Pinpoint the cell where the given text exists, returning its (x, y) midpoint coordinate. 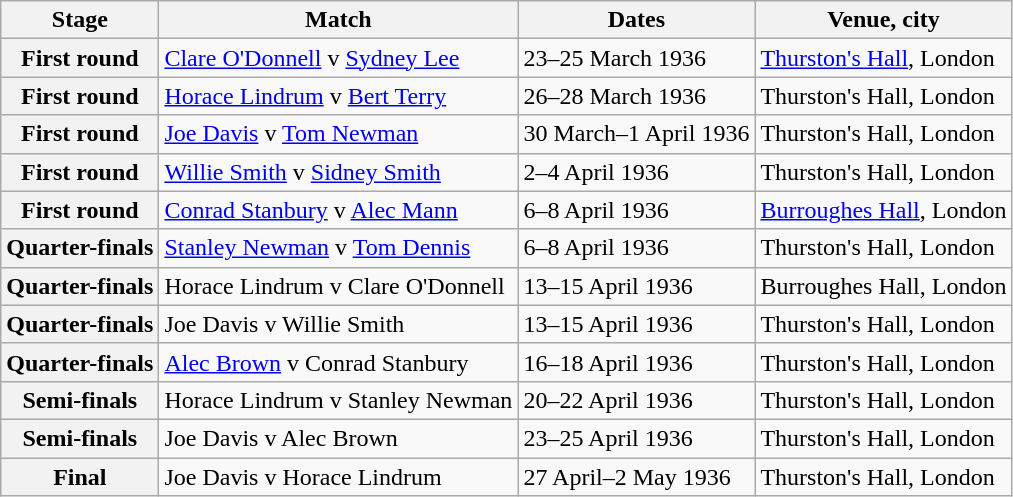
27 April–2 May 1936 (636, 477)
23–25 March 1936 (636, 58)
Clare O'Donnell v Sydney Lee (338, 58)
Willie Smith v Sidney Smith (338, 172)
Joe Davis v Tom Newman (338, 134)
Conrad Stanbury v Alec Mann (338, 210)
Horace Lindrum v Bert Terry (338, 96)
Stage (80, 20)
Alec Brown v Conrad Stanbury (338, 362)
Final (80, 477)
Joe Davis v Horace Lindrum (338, 477)
Stanley Newman v Tom Dennis (338, 248)
20–22 April 1936 (636, 400)
23–25 April 1936 (636, 438)
Horace Lindrum v Stanley Newman (338, 400)
Joe Davis v Alec Brown (338, 438)
Dates (636, 20)
16–18 April 1936 (636, 362)
Match (338, 20)
26–28 March 1936 (636, 96)
30 March–1 April 1936 (636, 134)
Joe Davis v Willie Smith (338, 324)
Venue, city (884, 20)
2–4 April 1936 (636, 172)
Horace Lindrum v Clare O'Donnell (338, 286)
